Pinpoint the cell where the given text exists, returning its (X, Y) midpoint coordinate. 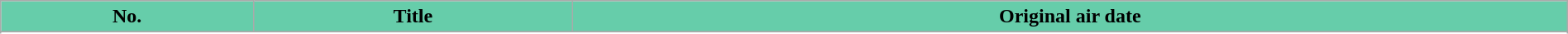
No. (127, 17)
Original air date (1070, 17)
Title (413, 17)
